Find where the given text appears and provide that cell's center as [x, y] coordinate. 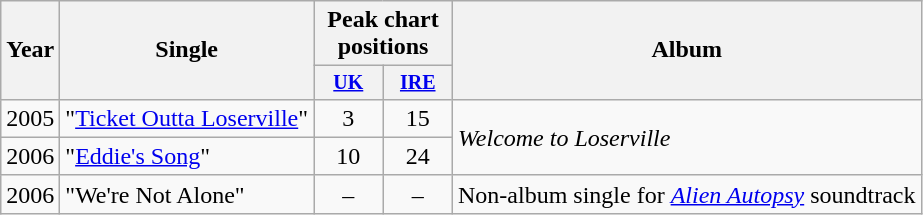
Peak chart positions [384, 34]
Non-album single for Alien Autopsy soundtrack [686, 194]
Year [30, 50]
IRE [418, 82]
Welcome to Loserville [686, 137]
10 [348, 156]
2005 [30, 118]
"Ticket Outta Loserville" [187, 118]
"Eddie's Song" [187, 156]
3 [348, 118]
"We're Not Alone" [187, 194]
15 [418, 118]
24 [418, 156]
Single [187, 50]
Album [686, 50]
UK [348, 82]
